Return the [X, Y] coordinate for the center point of the cell that contains the specified text.  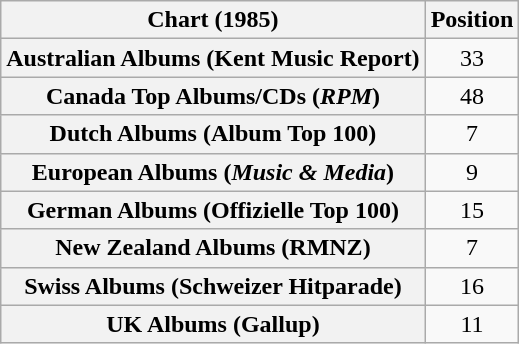
Position [472, 20]
UK Albums (Gallup) [213, 324]
New Zealand Albums (RMNZ) [213, 248]
German Albums (Offizielle Top 100) [213, 210]
Australian Albums (Kent Music Report) [213, 58]
33 [472, 58]
16 [472, 286]
15 [472, 210]
European Albums (Music & Media) [213, 172]
48 [472, 96]
11 [472, 324]
Canada Top Albums/CDs (RPM) [213, 96]
Swiss Albums (Schweizer Hitparade) [213, 286]
9 [472, 172]
Dutch Albums (Album Top 100) [213, 134]
Chart (1985) [213, 20]
